Scan for the cell matching the given text and deliver its (x, y) coordinate at center. 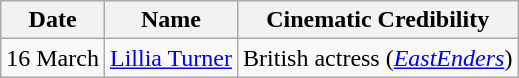
Cinematic Credibility (378, 20)
Lillia Turner (170, 58)
16 March (53, 58)
Name (170, 20)
Date (53, 20)
British actress (EastEnders) (378, 58)
